Identify which cell holds the provided text, then report its [x, y] central coordinate. 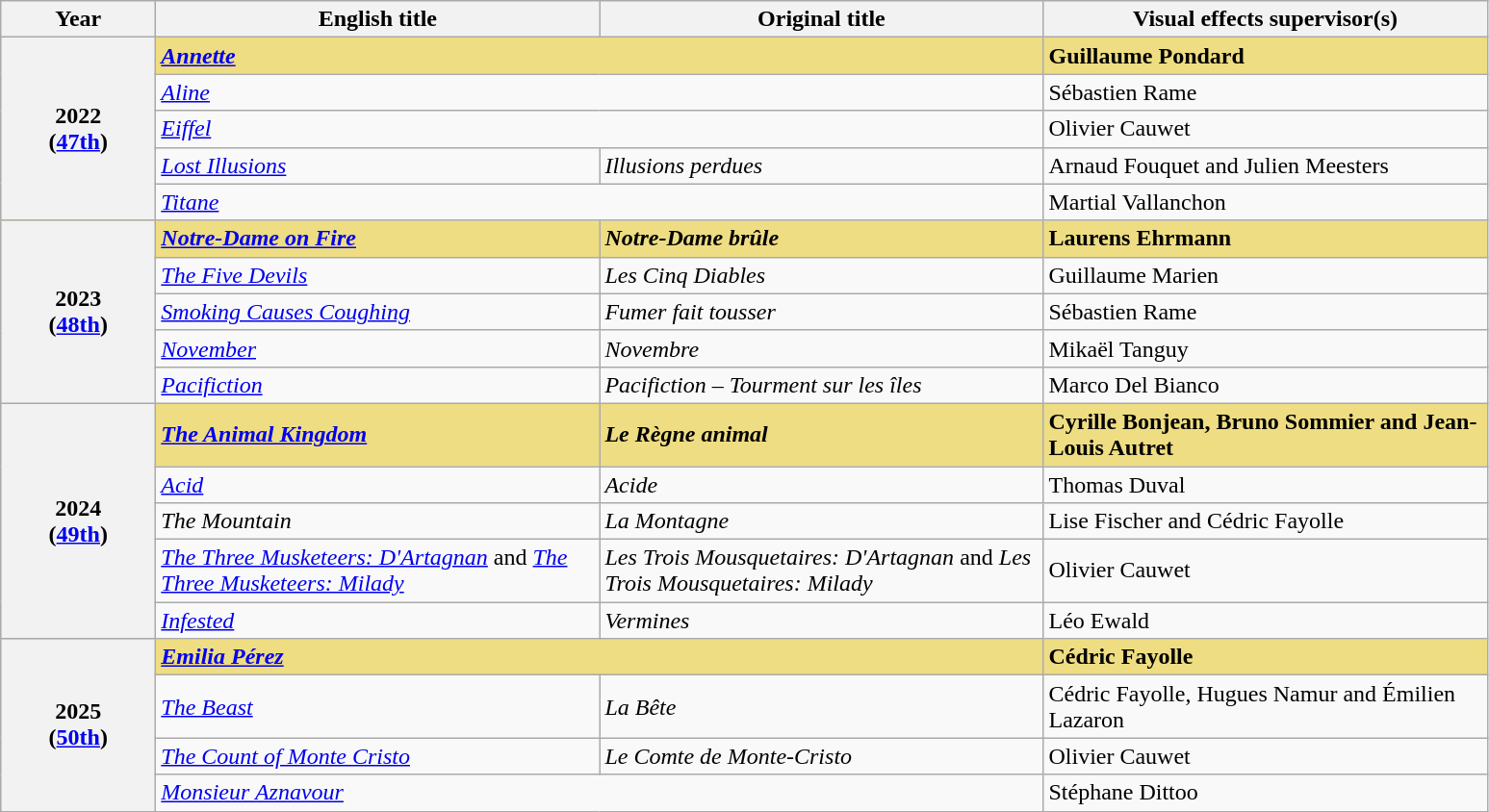
Novembre [822, 348]
Lise Fischer and Cédric Fayolle [1265, 521]
Martial Vallanchon [1265, 202]
Les Trois Mousquetaires: D'Artagnan and Les Trois Mousquetaires: Milady [822, 571]
Fumer fait tousser [822, 312]
The Mountain [377, 521]
Stéphane Dittoo [1265, 793]
The Animal Kingdom [377, 435]
Guillaume Marien [1265, 275]
Léo Ewald [1265, 621]
Notre-Dame on Fire [377, 239]
Guillaume Pondard [1265, 56]
Annette [600, 56]
Original title [822, 19]
Les Cinq Diables [822, 275]
2023(48th) [79, 312]
2022(47th) [79, 129]
Pacifiction [377, 385]
Titane [600, 202]
The Five Devils [377, 275]
Cédric Fayolle [1265, 657]
Vermines [822, 621]
La Bête [822, 706]
Monsieur Aznavour [600, 793]
The Three Musketeers: D'Artagnan and The Three Musketeers: Milady [377, 571]
Aline [600, 92]
English title [377, 19]
The Count of Monte Cristo [377, 756]
Mikaël Tanguy [1265, 348]
Infested [377, 621]
2024(49th) [79, 520]
Illusions perdues [822, 165]
Acid [377, 484]
Smoking Causes Coughing [377, 312]
Thomas Duval [1265, 484]
Cyrille Bonjean, Bruno Sommier and Jean-Louis Autret [1265, 435]
Notre-Dame brûle [822, 239]
November [377, 348]
Cédric Fayolle, Hugues Namur and Émilien Lazaron [1265, 706]
Lost Illusions [377, 165]
Year [79, 19]
Eiffel [600, 129]
Visual effects supervisor(s) [1265, 19]
Laurens Ehrmann [1265, 239]
La Montagne [822, 521]
Emilia Pérez [600, 657]
Arnaud Fouquet and Julien Meesters [1265, 165]
The Beast [377, 706]
Le Règne animal [822, 435]
Marco Del Bianco [1265, 385]
Pacifiction – Tourment sur les îles [822, 385]
Acide [822, 484]
2025(50th) [79, 725]
Le Comte de Monte-Cristo [822, 756]
